Return (x, y) of the center of cell containing provided text 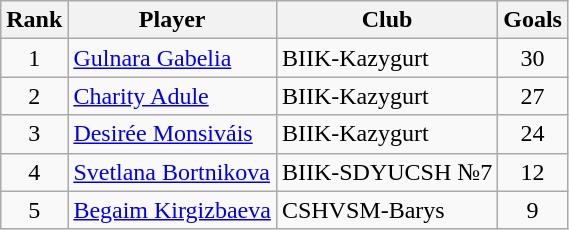
Svetlana Bortnikova (172, 172)
Begaim Kirgizbaeva (172, 210)
9 (533, 210)
Charity Adule (172, 96)
Rank (34, 20)
5 (34, 210)
24 (533, 134)
Gulnara Gabelia (172, 58)
27 (533, 96)
Club (386, 20)
3 (34, 134)
12 (533, 172)
1 (34, 58)
30 (533, 58)
BIIK-SDYUCSH №7 (386, 172)
CSHVSM-Barys (386, 210)
4 (34, 172)
2 (34, 96)
Player (172, 20)
Desirée Monsiváis (172, 134)
Goals (533, 20)
